Find where the given text appears and provide that cell's center as (x, y) coordinate. 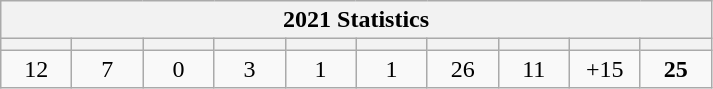
3 (250, 69)
2021 Statistics (356, 20)
+15 (604, 69)
11 (534, 69)
25 (676, 69)
12 (36, 69)
26 (462, 69)
7 (108, 69)
0 (178, 69)
